Extract the [x, y] coordinate from the center of the cell holding the provided text.  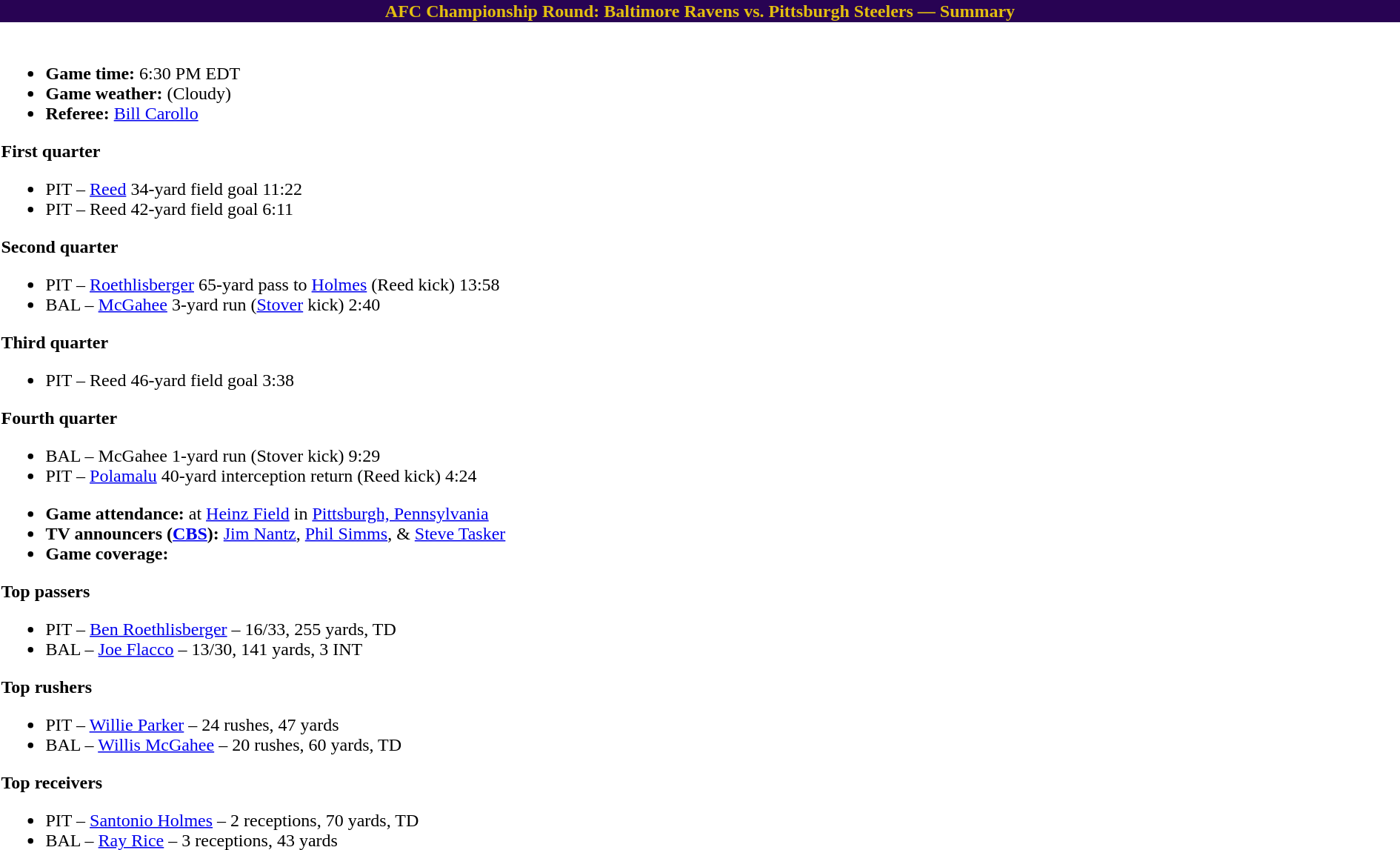
AFC Championship Round: Baltimore Ravens vs. Pittsburgh Steelers — Summary [700, 11]
